Extract the (x, y) coordinate from the center of the cell holding the provided text.  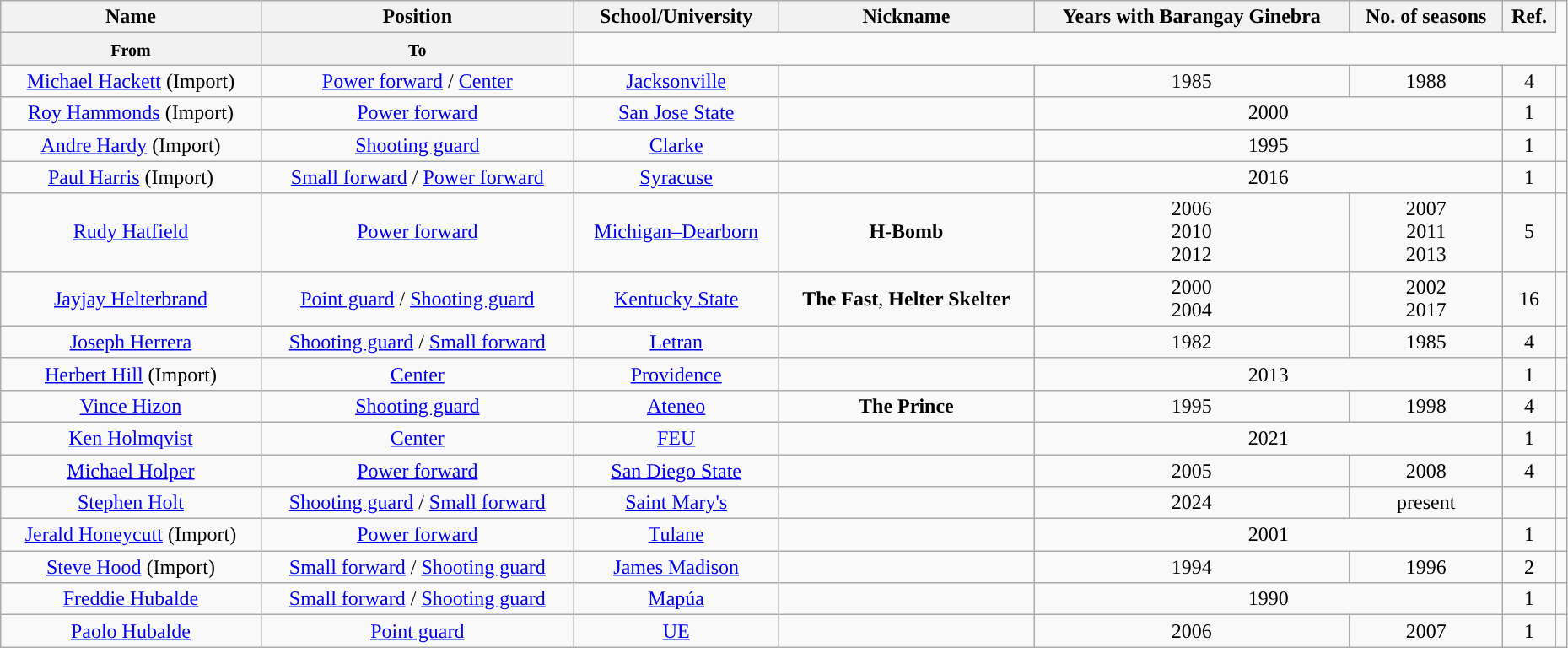
Syracuse (676, 177)
2006 (1192, 631)
Name (131, 17)
Saint Mary's (676, 503)
Steve Hood (Import) (131, 567)
5 (1530, 232)
Years with Barangay Ginebra (1192, 17)
Mapúa (676, 599)
No. of seasons (1426, 17)
Herbert Hill (Import) (131, 374)
2005 (1192, 470)
The Fast, Helter Skelter (906, 299)
Roy Hammonds (Import) (131, 113)
Freddie Hubalde (131, 599)
Letran (676, 342)
Michigan–Dearborn (676, 232)
Position (417, 17)
Providence (676, 374)
2024 (1192, 503)
2008 (1426, 470)
Ken Holmqvist (131, 438)
To (417, 49)
Paolo Hubalde (131, 631)
Nickname (906, 17)
Jacksonville (676, 81)
Point guard (417, 631)
Kentucky State (676, 299)
Ateneo (676, 406)
2021 (1269, 438)
Vince Hizon (131, 406)
Rudy Hatfield (131, 232)
Paul Harris (Import) (131, 177)
200620102012 (1192, 232)
From (131, 49)
H-Bomb (906, 232)
School/University (676, 17)
Stephen Holt (131, 503)
Andre Hardy (Import) (131, 145)
2007 (1426, 631)
16 (1530, 299)
Point guard / Shooting guard (417, 299)
2 (1530, 567)
FEU (676, 438)
1990 (1269, 599)
UE (676, 631)
Ref. (1530, 17)
200720112013 (1426, 232)
2013 (1269, 374)
Michael Holper (131, 470)
Michael Hackett (Import) (131, 81)
The Prince (906, 406)
present (1426, 503)
1998 (1426, 406)
Jerald Honeycutt (Import) (131, 535)
2016 (1269, 177)
Small forward / Power forward (417, 177)
1982 (1192, 342)
1988 (1426, 81)
Joseph Herrera (131, 342)
James Madison (676, 567)
San Jose State (676, 113)
20002004 (1192, 299)
Clarke (676, 145)
1994 (1192, 567)
Jayjay Helterbrand (131, 299)
San Diego State (676, 470)
2001 (1269, 535)
2000 (1269, 113)
Tulane (676, 535)
20022017 (1426, 299)
Power forward / Center (417, 81)
1996 (1426, 567)
